Find where the given text appears and provide that cell's center as [x, y] coordinate. 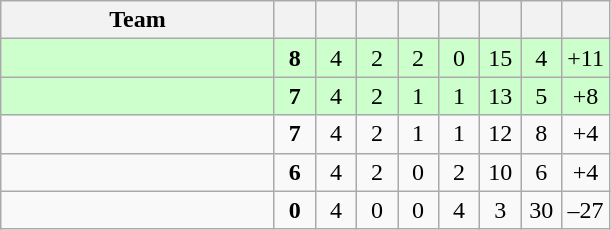
+8 [586, 96]
3 [500, 210]
30 [542, 210]
15 [500, 58]
–27 [586, 210]
10 [500, 172]
5 [542, 96]
13 [500, 96]
Team [138, 20]
+11 [586, 58]
12 [500, 134]
